Scan for the cell matching the given text and deliver its (X, Y) coordinate at center. 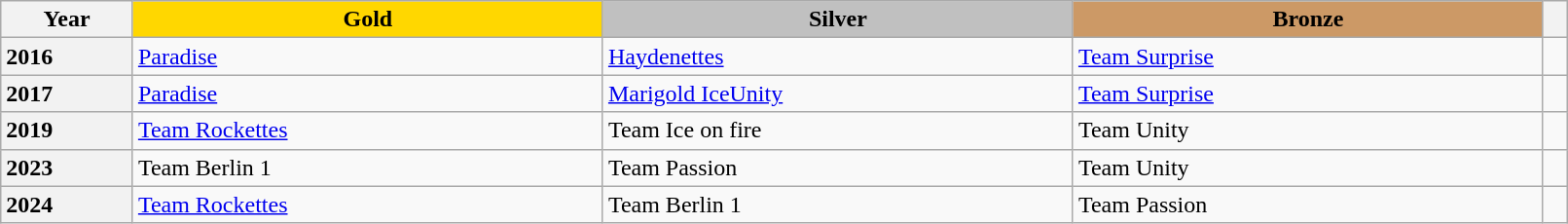
2023 (67, 168)
Haydenettes (837, 56)
2019 (67, 131)
Bronze (1308, 19)
2017 (67, 93)
Gold (368, 19)
Marigold IceUnity (837, 93)
Year (67, 19)
2024 (67, 205)
Team Ice on fire (837, 131)
Silver (837, 19)
2016 (67, 56)
